Identify which cell holds the provided text, then report its (X, Y) central coordinate. 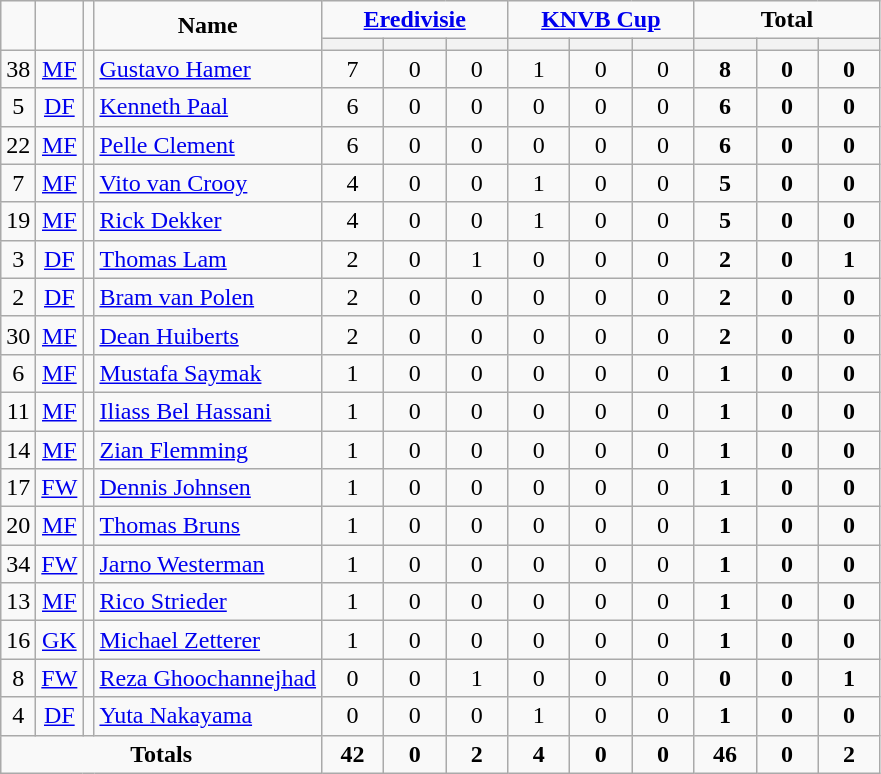
3 (18, 259)
34 (18, 564)
Mustafa Saymak (208, 373)
Zian Flemming (208, 449)
Rico Strieder (208, 602)
Kenneth Paal (208, 107)
17 (18, 488)
Eredivisie (415, 20)
Vito van Crooy (208, 183)
22 (18, 145)
30 (18, 335)
Thomas Lam (208, 259)
Yuta Nakayama (208, 716)
Totals (162, 754)
Dean Huiberts (208, 335)
Jarno Westerman (208, 564)
KNVB Cup (601, 20)
11 (18, 411)
16 (18, 640)
Total (787, 20)
Name (208, 26)
Bram van Polen (208, 297)
Thomas Bruns (208, 526)
Dennis Johnsen (208, 488)
20 (18, 526)
Rick Dekker (208, 221)
19 (18, 221)
Iliass Bel Hassani (208, 411)
Michael Zetterer (208, 640)
Pelle Clement (208, 145)
38 (18, 69)
GK (60, 640)
42 (353, 754)
14 (18, 449)
46 (725, 754)
Gustavo Hamer (208, 69)
13 (18, 602)
Reza Ghoochannejhad (208, 678)
